Identify which cell holds the provided text, then report its [x, y] central coordinate. 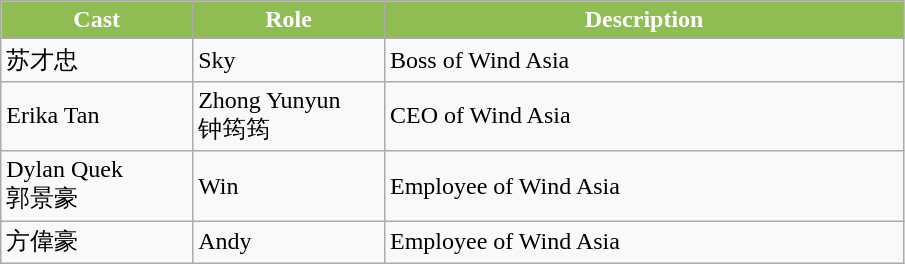
Dylan Quek 郭景豪 [97, 186]
Boss of Wind Asia [644, 60]
Win [289, 186]
方偉豪 [97, 242]
Erika Tan [97, 116]
Sky [289, 60]
Role [289, 20]
Description [644, 20]
苏才忠 [97, 60]
CEO of Wind Asia [644, 116]
Zhong Yunyun 钟筠筠 [289, 116]
Andy [289, 242]
Cast [97, 20]
